For the text-containing cell, return its midpoint in [x, y] coordinate format. 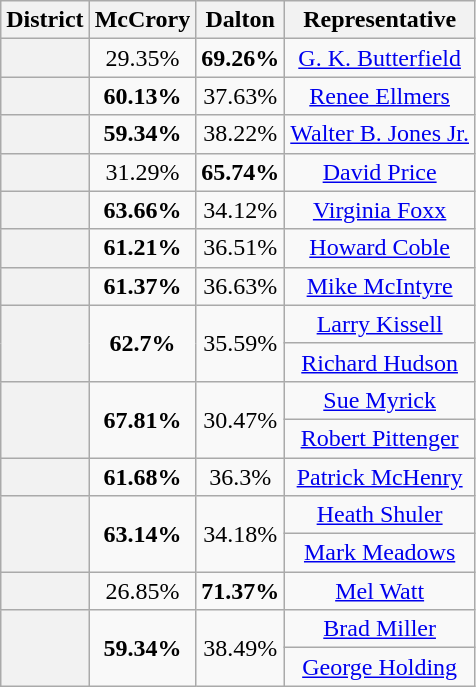
29.35% [142, 58]
71.37% [240, 591]
Richard Hudson [380, 362]
69.26% [240, 58]
District [45, 20]
26.85% [142, 591]
McCrory [142, 20]
Virginia Foxx [380, 210]
Heath Shuler [380, 515]
34.18% [240, 534]
65.74% [240, 172]
34.12% [240, 210]
35.59% [240, 343]
Renee Ellmers [380, 96]
61.68% [142, 477]
Dalton [240, 20]
63.66% [142, 210]
60.13% [142, 96]
Representative [380, 20]
67.81% [142, 419]
Howard Coble [380, 248]
Mel Watt [380, 591]
63.14% [142, 534]
Robert Pittenger [380, 438]
Patrick McHenry [380, 477]
62.7% [142, 343]
Walter B. Jones Jr. [380, 134]
36.3% [240, 477]
38.22% [240, 134]
Mike McIntyre [380, 286]
George Holding [380, 667]
36.63% [240, 286]
Larry Kissell [380, 324]
Sue Myrick [380, 400]
David Price [380, 172]
G. K. Butterfield [380, 58]
37.63% [240, 96]
38.49% [240, 648]
36.51% [240, 248]
Mark Meadows [380, 553]
61.21% [142, 248]
31.29% [142, 172]
Brad Miller [380, 629]
30.47% [240, 419]
61.37% [142, 286]
